Search for the cell housing the specified text and yield its [X, Y] center coordinate. 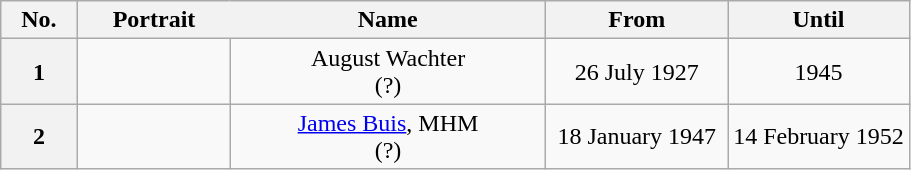
Portrait [154, 20]
Name [388, 20]
Until [819, 20]
1945 [819, 72]
2 [39, 136]
James Buis, MHM (?) [388, 136]
From [637, 20]
18 January 1947 [637, 136]
14 February 1952 [819, 136]
1 [39, 72]
August Wachter (?) [388, 72]
26 July 1927 [637, 72]
No. [39, 20]
